For the text-containing cell, return its midpoint in (x, y) coordinate format. 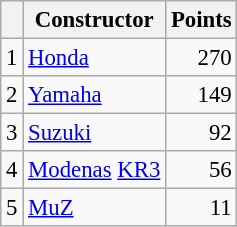
4 (12, 170)
Constructor (94, 20)
2 (12, 95)
270 (202, 58)
56 (202, 170)
Points (202, 20)
Yamaha (94, 95)
Suzuki (94, 133)
149 (202, 95)
MuZ (94, 208)
92 (202, 133)
Modenas KR3 (94, 170)
11 (202, 208)
Honda (94, 58)
3 (12, 133)
1 (12, 58)
5 (12, 208)
